Identify which cell holds the provided text, then report its [x, y] central coordinate. 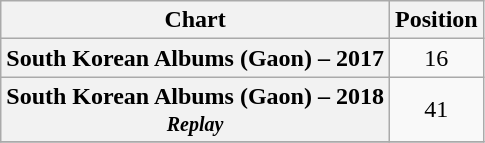
Chart [196, 20]
South Korean Albums (Gaon) – 2017 [196, 58]
Position [436, 20]
South Korean Albums (Gaon) – 2018Replay [196, 110]
41 [436, 110]
16 [436, 58]
